Extract the (x, y) coordinate from the center of the cell holding the provided text.  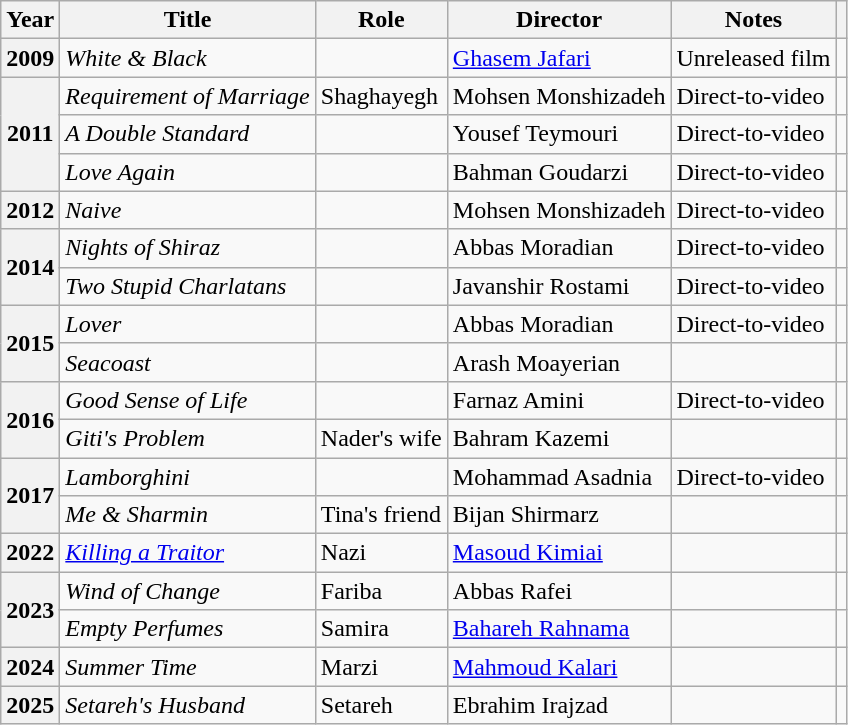
2012 (30, 210)
A Double Standard (188, 134)
2009 (30, 58)
White & Black (188, 58)
Marzi (381, 667)
Empty Perfumes (188, 629)
Naive (188, 210)
Two Stupid Charlatans (188, 286)
Me & Sharmin (188, 515)
Summer Time (188, 667)
Seacoast (188, 362)
Tina's friend (381, 515)
Good Sense of Life (188, 400)
Ebrahim Irajzad (559, 705)
Abbas Rafei (559, 591)
Setareh (381, 705)
Ghasem Jafari (559, 58)
Bahman Goudarzi (559, 172)
Masoud Kimiai (559, 553)
Nights of Shiraz (188, 248)
2015 (30, 343)
Nazi (381, 553)
Notes (754, 20)
2022 (30, 553)
Bijan Shirmarz (559, 515)
Wind of Change (188, 591)
Nader's wife (381, 438)
2025 (30, 705)
Lamborghini (188, 477)
Shaghayegh (381, 96)
Fariba (381, 591)
2023 (30, 610)
Arash Moayerian (559, 362)
Setareh's Husband (188, 705)
Killing a Traitor (188, 553)
Bahareh Rahnama (559, 629)
2011 (30, 134)
Love Again (188, 172)
2016 (30, 419)
2024 (30, 667)
Giti's Problem (188, 438)
Requirement of Marriage (188, 96)
Bahram Kazemi (559, 438)
Role (381, 20)
Yousef Teymouri (559, 134)
Javanshir Rostami (559, 286)
Samira (381, 629)
Year (30, 20)
Title (188, 20)
Mohammad Asadnia (559, 477)
Farnaz Amini (559, 400)
2014 (30, 267)
Mahmoud Kalari (559, 667)
Unreleased film (754, 58)
2017 (30, 496)
Director (559, 20)
Lover (188, 324)
